Locate the cell with the specified text and output its [x, y] center coordinate. 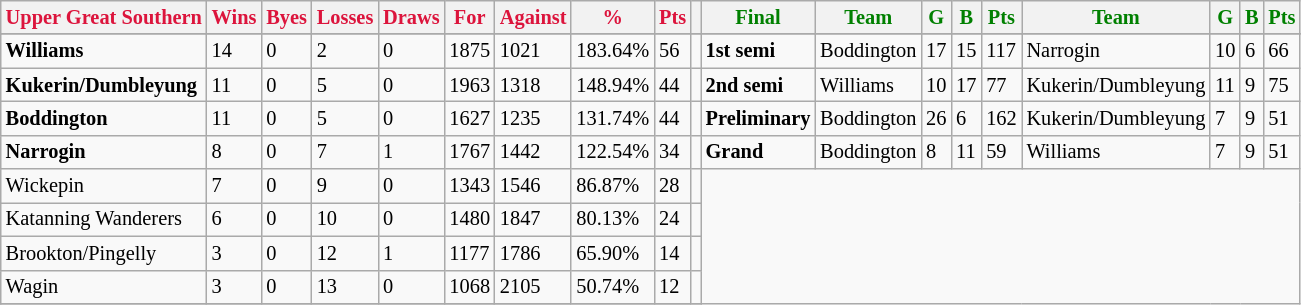
% [612, 17]
1442 [534, 152]
28 [672, 186]
1875 [469, 51]
1177 [469, 253]
1021 [534, 51]
50.74% [612, 287]
80.13% [612, 219]
Upper Great Southern [104, 17]
1235 [534, 118]
122.54% [612, 152]
2105 [534, 287]
Losses [345, 17]
66 [1282, 51]
1318 [534, 85]
117 [1001, 51]
Brookton/Pingelly [104, 253]
183.64% [612, 51]
Wins [234, 17]
75 [1282, 85]
Draws [411, 17]
13 [345, 287]
34 [672, 152]
1767 [469, 152]
1343 [469, 186]
Wickepin [104, 186]
Wagin [104, 287]
86.87% [612, 186]
1st semi [758, 51]
Preliminary [758, 118]
Byes [286, 17]
Against [534, 17]
59 [1001, 152]
24 [672, 219]
Final [758, 17]
162 [1001, 118]
1546 [534, 186]
15 [966, 51]
For [469, 17]
Grand [758, 152]
Katanning Wanderers [104, 219]
131.74% [612, 118]
56 [672, 51]
65.90% [612, 253]
2nd semi [758, 85]
1847 [534, 219]
1963 [469, 85]
1068 [469, 287]
1786 [534, 253]
26 [936, 118]
77 [1001, 85]
1627 [469, 118]
1480 [469, 219]
2 [345, 51]
148.94% [612, 85]
